Scan for the cell matching the given text and deliver its (x, y) coordinate at center. 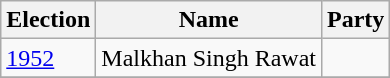
Election (48, 20)
Party (356, 20)
1952 (48, 58)
Malkhan Singh Rawat (209, 58)
Name (209, 20)
